Locate the cell with the specified text and output its [x, y] center coordinate. 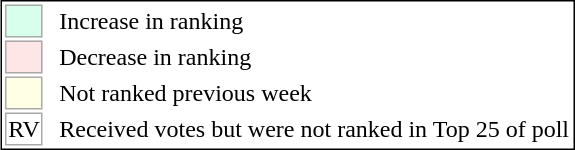
Not ranked previous week [314, 92]
RV [24, 128]
Increase in ranking [314, 20]
Decrease in ranking [314, 56]
Received votes but were not ranked in Top 25 of poll [314, 128]
